From the cell containing the given text, extract its center point as (X, Y) coordinate. 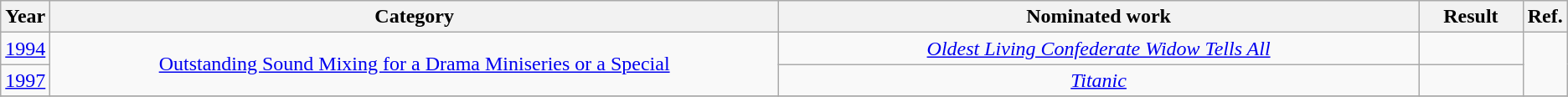
Ref. (1545, 17)
Oldest Living Confederate Widow Tells All (1098, 48)
1997 (25, 80)
Result (1471, 17)
1994 (25, 48)
Nominated work (1098, 17)
Outstanding Sound Mixing for a Drama Miniseries or a Special (415, 64)
Year (25, 17)
Titanic (1098, 80)
Category (415, 17)
